Return (X, Y) of the center of cell containing provided text 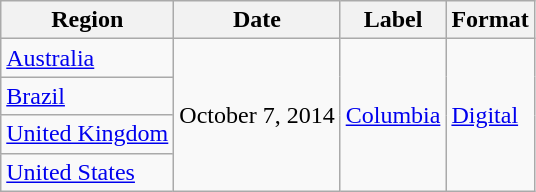
Australia (88, 58)
United Kingdom (88, 134)
Region (88, 20)
Date (257, 20)
Brazil (88, 96)
United States (88, 172)
Format (490, 20)
Columbia (393, 115)
Digital (490, 115)
Label (393, 20)
October 7, 2014 (257, 115)
